Return [x, y] of the center of cell containing provided text 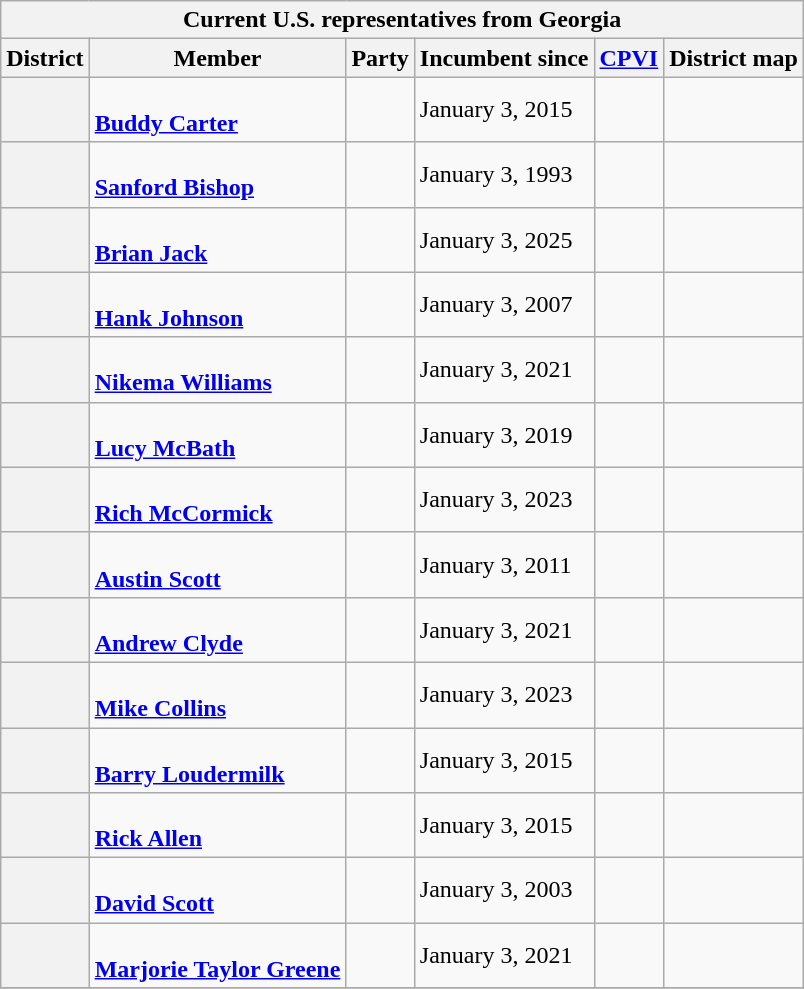
January 3, 2025 [504, 240]
District map [734, 58]
CPVI [629, 58]
Marjorie Taylor Greene [218, 956]
Rich McCormick [218, 500]
Member [218, 58]
Incumbent since [504, 58]
January 3, 1993 [504, 174]
Current U.S. representatives from Georgia [402, 20]
Buddy Carter [218, 110]
January 3, 2019 [504, 434]
Rick Allen [218, 826]
Brian Jack [218, 240]
District [45, 58]
Sanford Bishop [218, 174]
Lucy McBath [218, 434]
Austin Scott [218, 564]
January 3, 2011 [504, 564]
Party [380, 58]
Nikema Williams [218, 370]
David Scott [218, 890]
Mike Collins [218, 694]
Barry Loudermilk [218, 760]
Andrew Clyde [218, 630]
January 3, 2003 [504, 890]
January 3, 2007 [504, 304]
Hank Johnson [218, 304]
